Identify which cell holds the provided text, then report its [X, Y] central coordinate. 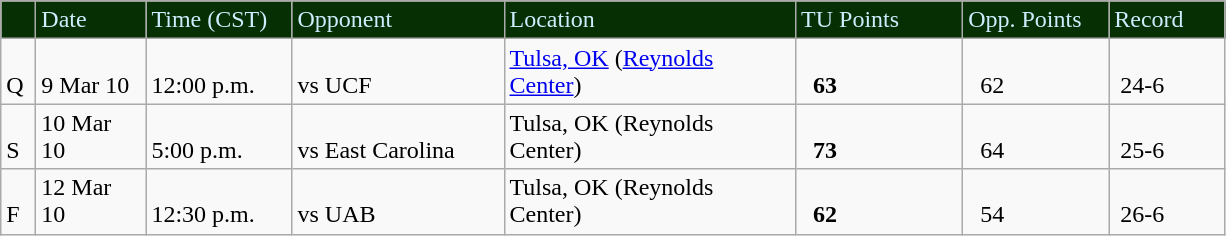
TU Points [880, 20]
12:30 p.m. [219, 202]
vs East Carolina [398, 136]
vs UCF [398, 72]
5:00 p.m. [219, 136]
63 [880, 72]
12 Mar 10 [91, 202]
Date [91, 20]
vs UAB [398, 202]
12:00 p.m. [219, 72]
Location [650, 20]
25-6 [1167, 136]
S [18, 136]
Time (CST) [219, 20]
24-6 [1167, 72]
Record [1167, 20]
26-6 [1167, 202]
Q [18, 72]
10 Mar 10 [91, 136]
F [18, 202]
64 [1036, 136]
54 [1036, 202]
9 Mar 10 [91, 72]
Opponent [398, 20]
73 [880, 136]
Opp. Points [1036, 20]
